Pinpoint the cell where the given text exists, returning its (X, Y) midpoint coordinate. 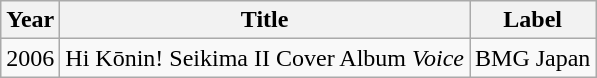
Label (533, 20)
Title (265, 20)
2006 (30, 58)
BMG Japan (533, 58)
Year (30, 20)
Hi Kōnin! Seikima II Cover Album Voice (265, 58)
